Provide the [x, y] coordinate of the cell's center where the given text is located.  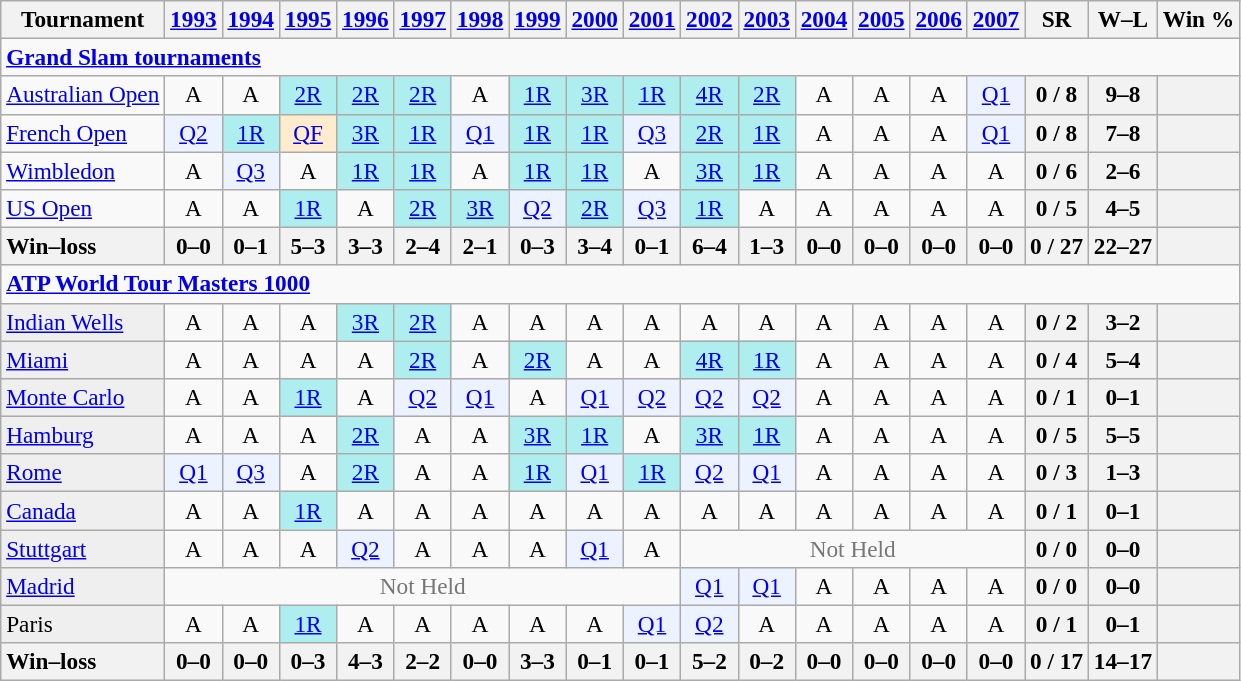
3–4 [594, 246]
1993 [194, 19]
7–8 [1122, 133]
5–3 [308, 246]
2001 [652, 19]
Paris [83, 624]
1995 [308, 19]
0–2 [766, 662]
QF [308, 133]
14–17 [1122, 662]
1996 [366, 19]
ATP World Tour Masters 1000 [620, 284]
Win % [1198, 19]
1997 [422, 19]
Indian Wells [83, 322]
5–5 [1122, 435]
SR [1057, 19]
0 / 2 [1057, 322]
0 / 17 [1057, 662]
2003 [766, 19]
2–4 [422, 246]
2004 [824, 19]
3–2 [1122, 322]
2005 [882, 19]
2–1 [480, 246]
Hamburg [83, 435]
Rome [83, 473]
9–8 [1122, 95]
US Open [83, 208]
W–L [1122, 19]
0 / 27 [1057, 246]
French Open [83, 133]
Wimbledon [83, 170]
0 / 6 [1057, 170]
Australian Open [83, 95]
Stuttgart [83, 548]
6–4 [710, 246]
Madrid [83, 586]
5–4 [1122, 359]
Grand Slam tournaments [620, 57]
1994 [250, 19]
Canada [83, 510]
4–3 [366, 662]
2–2 [422, 662]
0 / 3 [1057, 473]
5–2 [710, 662]
4–5 [1122, 208]
1998 [480, 19]
2–6 [1122, 170]
22–27 [1122, 246]
2006 [938, 19]
1999 [538, 19]
Monte Carlo [83, 397]
Miami [83, 359]
2007 [996, 19]
0 / 4 [1057, 359]
2002 [710, 19]
2000 [594, 19]
Tournament [83, 19]
